Search for the cell housing the specified text and yield its [X, Y] center coordinate. 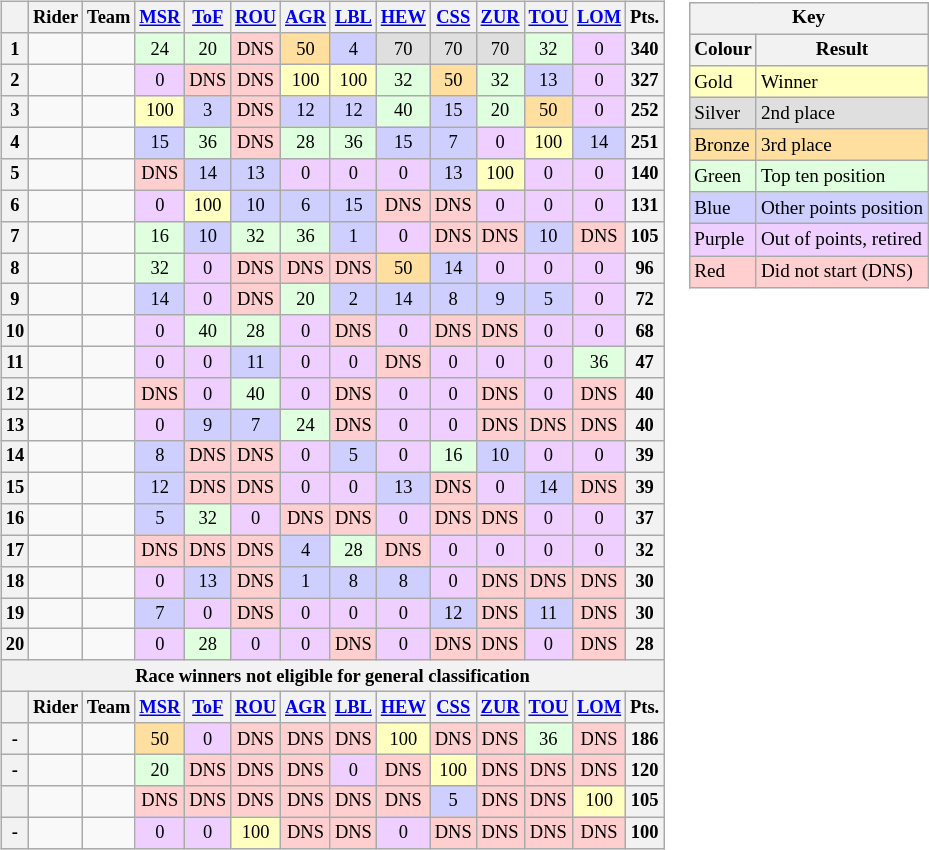
Purple [724, 240]
68 [645, 330]
Did not start (DNS) [842, 272]
327 [645, 80]
131 [645, 206]
37 [645, 518]
72 [645, 300]
Top ten position [842, 177]
340 [645, 48]
251 [645, 142]
Race winners not eligible for general classification [332, 676]
120 [645, 770]
47 [645, 362]
Winner [842, 82]
Green [724, 177]
Gold [724, 82]
186 [645, 738]
Result [842, 50]
18 [14, 582]
2nd place [842, 113]
140 [645, 174]
Other points position [842, 208]
Out of points, retired [842, 240]
17 [14, 550]
252 [645, 112]
Key [809, 18]
96 [645, 268]
Blue [724, 208]
3rd place [842, 145]
Colour [724, 50]
Bronze [724, 145]
Red [724, 272]
19 [14, 614]
Silver [724, 113]
